Find where the given text appears and provide that cell's center as [X, Y] coordinate. 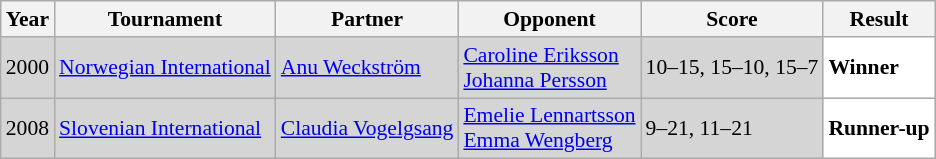
Norwegian International [165, 68]
10–15, 15–10, 15–7 [732, 68]
Score [732, 19]
9–21, 11–21 [732, 128]
Winner [878, 68]
Year [28, 19]
Result [878, 19]
Runner-up [878, 128]
Opponent [549, 19]
Slovenian International [165, 128]
Anu Weckström [368, 68]
Claudia Vogelgsang [368, 128]
Tournament [165, 19]
Emelie Lennartsson Emma Wengberg [549, 128]
2008 [28, 128]
Caroline Eriksson Johanna Persson [549, 68]
Partner [368, 19]
2000 [28, 68]
